Provide the (X, Y) coordinate of the cell's center where the given text is located.  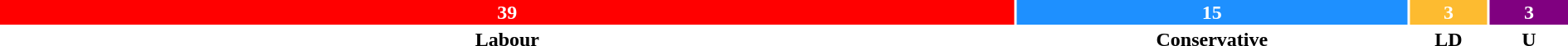
39 (508, 12)
15 (1212, 12)
